Return the (X, Y) coordinate for the center point of the cell that contains the specified text.  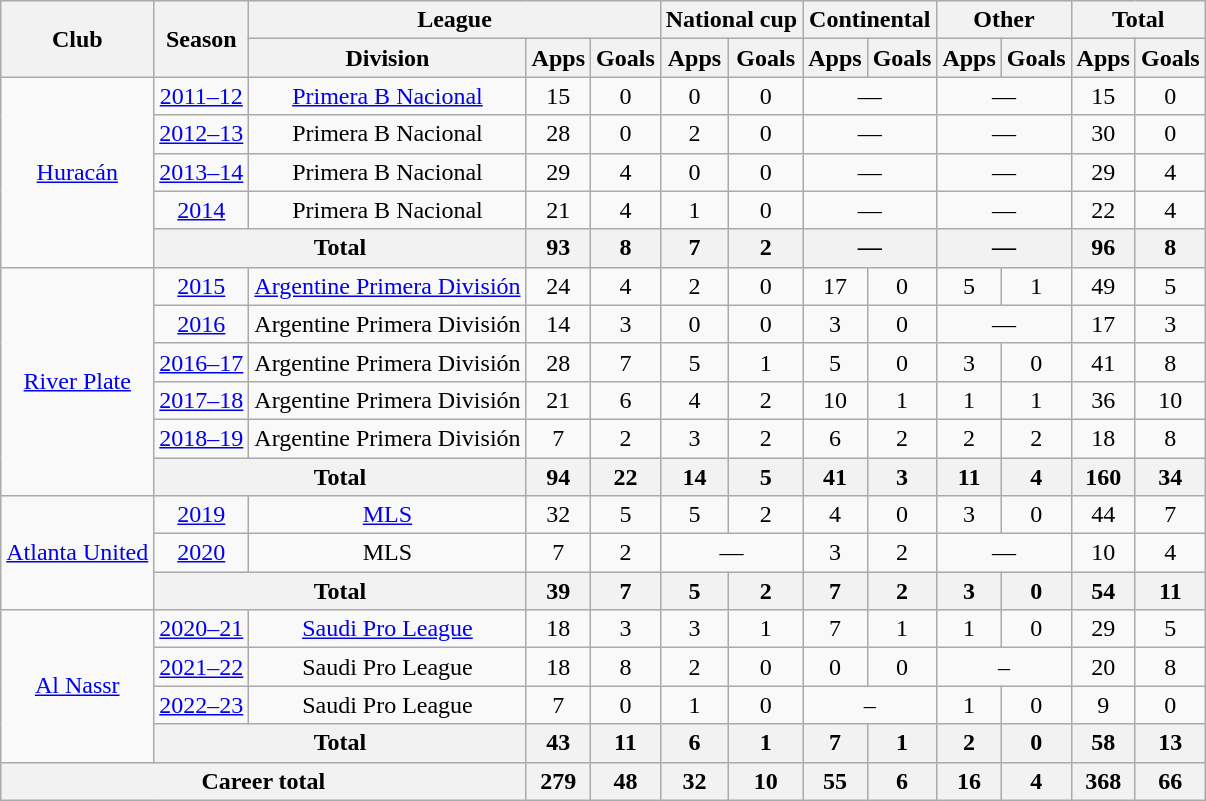
2014 (202, 210)
2018–19 (202, 438)
54 (1103, 591)
36 (1103, 400)
9 (1103, 705)
160 (1103, 477)
39 (558, 591)
Continental (870, 20)
2012–13 (202, 134)
34 (1170, 477)
2016 (202, 324)
Career total (264, 781)
Huracán (78, 172)
48 (626, 781)
2019 (202, 515)
League (454, 20)
55 (835, 781)
16 (969, 781)
Club (78, 39)
24 (558, 286)
Other (1004, 20)
66 (1170, 781)
44 (1103, 515)
2013–14 (202, 172)
279 (558, 781)
National cup (731, 20)
93 (558, 248)
368 (1103, 781)
2015 (202, 286)
96 (1103, 248)
2016–17 (202, 362)
2020–21 (202, 629)
Al Nassr (78, 686)
49 (1103, 286)
2021–22 (202, 667)
2020 (202, 553)
20 (1103, 667)
94 (558, 477)
Division (388, 58)
Atlanta United (78, 553)
2017–18 (202, 400)
2011–12 (202, 96)
30 (1103, 134)
Season (202, 39)
43 (558, 743)
13 (1170, 743)
River Plate (78, 381)
58 (1103, 743)
2022–23 (202, 705)
